Return the (X, Y) coordinate for the center point of the cell that contains the specified text.  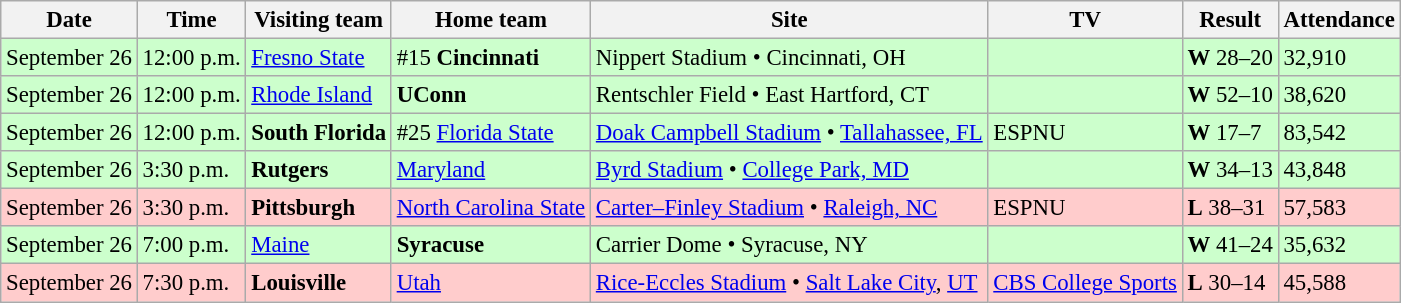
57,583 (1339, 208)
CBS College Sports (1085, 283)
W 28–20 (1230, 58)
L 30–14 (1230, 283)
Pittsburgh (318, 208)
TV (1085, 20)
W 17–7 (1230, 133)
83,542 (1339, 133)
Maryland (490, 170)
Carter–Finley Stadium • Raleigh, NC (790, 208)
7:00 p.m. (192, 245)
Attendance (1339, 20)
South Florida (318, 133)
Byrd Stadium • College Park, MD (790, 170)
Rutgers (318, 170)
Rice-Eccles Stadium • Salt Lake City, UT (790, 283)
38,620 (1339, 95)
#25 Florida State (490, 133)
Site (790, 20)
#15 Cincinnati (490, 58)
Nippert Stadium • Cincinnati, OH (790, 58)
45,588 (1339, 283)
Home team (490, 20)
Doak Campbell Stadium • Tallahassee, FL (790, 133)
Louisville (318, 283)
L 38–31 (1230, 208)
W 34–13 (1230, 170)
Time (192, 20)
UConn (490, 95)
Rentschler Field • East Hartford, CT (790, 95)
W 41–24 (1230, 245)
Date (69, 20)
Utah (490, 283)
Carrier Dome • Syracuse, NY (790, 245)
Maine (318, 245)
Syracuse (490, 245)
Visiting team (318, 20)
Result (1230, 20)
W 52–10 (1230, 95)
North Carolina State (490, 208)
43,848 (1339, 170)
Rhode Island (318, 95)
35,632 (1339, 245)
7:30 p.m. (192, 283)
Fresno State (318, 58)
32,910 (1339, 58)
